For the text-containing cell, return its midpoint in (x, y) coordinate format. 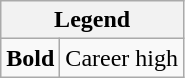
Bold (30, 58)
Career high (122, 58)
Legend (92, 20)
